Find where the given text appears and provide that cell's center as (X, Y) coordinate. 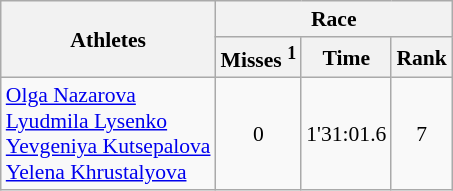
Athletes (108, 40)
Time (346, 58)
7 (422, 134)
Rank (422, 58)
0 (259, 134)
Misses 1 (259, 58)
Race (334, 19)
Olga NazarovaLyudmila LysenkoYevgeniya KutsepalovaYelena Khrustalyova (108, 134)
1'31:01.6 (346, 134)
